Search for the cell housing the specified text and yield its [X, Y] center coordinate. 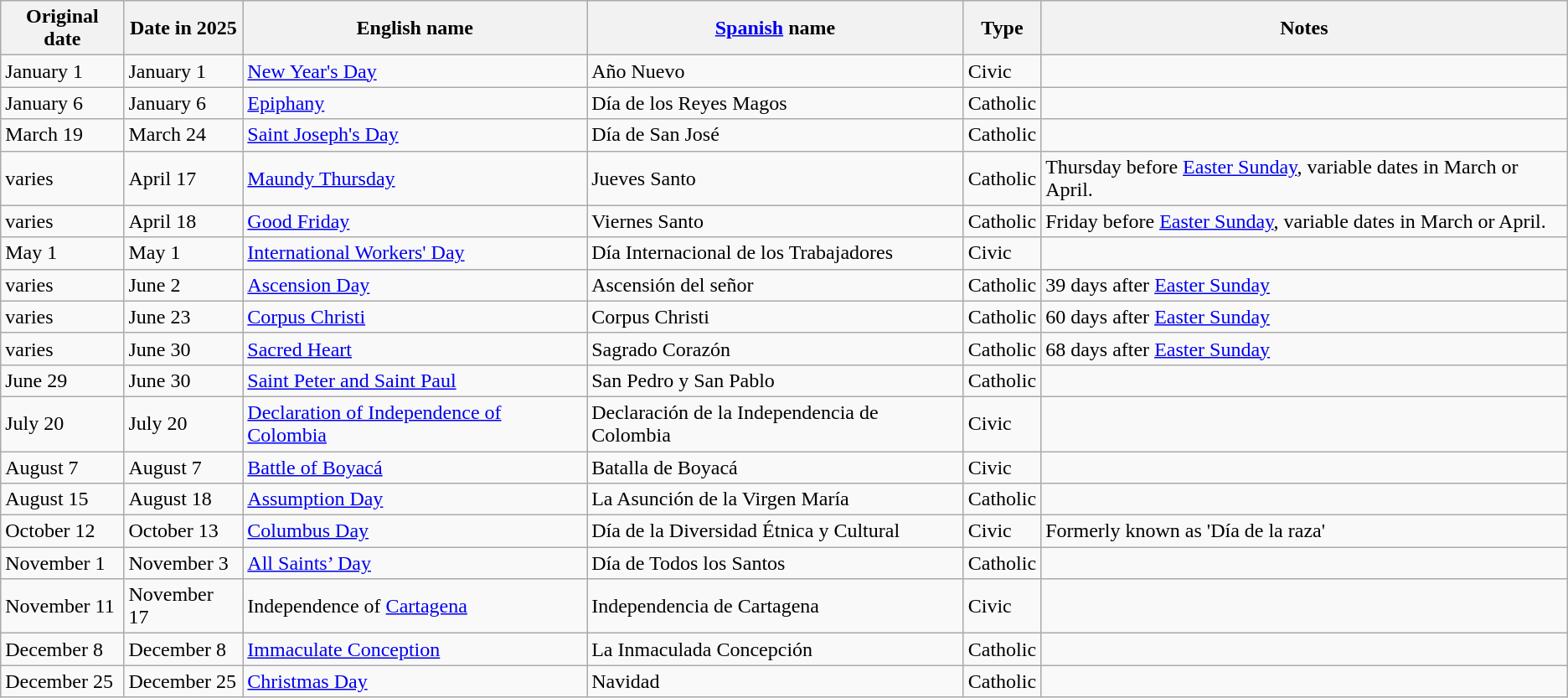
International Workers' Day [415, 253]
Jueves Santo [776, 178]
Columbus Day [415, 531]
October 12 [62, 531]
Spanish name [776, 28]
April 17 [183, 178]
English name [415, 28]
New Year's Day [415, 71]
Sacred Heart [415, 349]
Día de los Reyes Magos [776, 103]
Independencia de Cartagena [776, 607]
Declaración de la Independencia de Colombia [776, 424]
Assumption Day [415, 499]
Original date [62, 28]
March 19 [62, 135]
San Pedro y San Pablo [776, 380]
November 3 [183, 563]
39 days after Easter Sunday [1305, 285]
Día de la Diversidad Étnica y Cultural [776, 531]
Día de San José [776, 135]
Maundy Thursday [415, 178]
Friday before Easter Sunday, variable dates in March or April. [1305, 221]
August 18 [183, 499]
La Inmaculada Concepción [776, 649]
Independence of Cartagena [415, 607]
Saint Peter and Saint Paul [415, 380]
Año Nuevo [776, 71]
Thursday before Easter Sunday, variable dates in March or April. [1305, 178]
Viernes Santo [776, 221]
Notes [1305, 28]
November 11 [62, 607]
June 29 [62, 380]
Navidad [776, 681]
Declaration of Independence of Colombia [415, 424]
Día Internacional de los Trabajadores [776, 253]
68 days after Easter Sunday [1305, 349]
Good Friday [415, 221]
November 1 [62, 563]
Formerly known as 'Día de la raza' [1305, 531]
Sagrado Corazón [776, 349]
Saint Joseph's Day [415, 135]
All Saints’ Day [415, 563]
La Asunción de la Virgen María [776, 499]
Día de Todos los Santos [776, 563]
August 15 [62, 499]
April 18 [183, 221]
October 13 [183, 531]
Type [1002, 28]
Date in 2025 [183, 28]
June 2 [183, 285]
Ascensión del señor [776, 285]
Christmas Day [415, 681]
June 23 [183, 317]
Epiphany [415, 103]
Batalla de Boyacá [776, 467]
60 days after Easter Sunday [1305, 317]
Ascension Day [415, 285]
November 17 [183, 607]
Battle of Boyacá [415, 467]
March 24 [183, 135]
Immaculate Conception [415, 649]
